From the cell containing the given text, extract its center point as (x, y) coordinate. 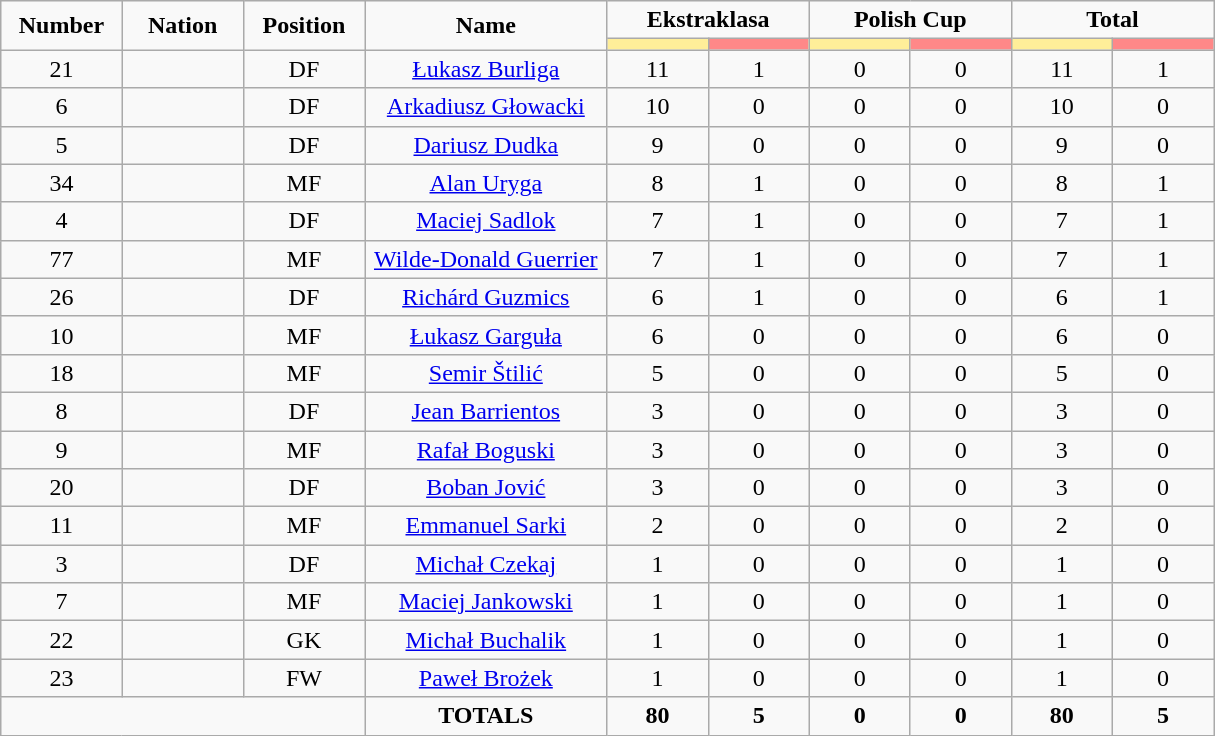
Nation (182, 26)
Alan Uryga (486, 183)
Position (304, 26)
Łukasz Garguła (486, 335)
Polish Cup (910, 20)
Dariusz Dudka (486, 145)
Ekstraklasa (708, 20)
23 (62, 678)
Maciej Jankowski (486, 602)
22 (62, 640)
26 (62, 297)
Arkadiusz Głowacki (486, 107)
Michał Czekaj (486, 564)
GK (304, 640)
4 (62, 221)
Łukasz Burliga (486, 69)
Paweł Brożek (486, 678)
TOTALS (486, 716)
Name (486, 26)
FW (304, 678)
21 (62, 69)
Jean Barrientos (486, 411)
Emmanuel Sarki (486, 526)
20 (62, 488)
Maciej Sadlok (486, 221)
Rafał Boguski (486, 449)
Semir Štilić (486, 373)
34 (62, 183)
Richárd Guzmics (486, 297)
Michał Buchalik (486, 640)
Total (1112, 20)
Number (62, 26)
18 (62, 373)
Wilde-Donald Guerrier (486, 259)
77 (62, 259)
Boban Jović (486, 488)
